Find where the given text appears and provide that cell's center as [x, y] coordinate. 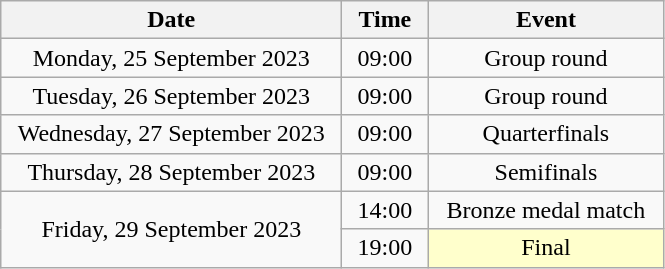
Monday, 25 September 2023 [172, 58]
14:00 [385, 210]
Wednesday, 27 September 2023 [172, 134]
Tuesday, 26 September 2023 [172, 96]
Date [172, 20]
19:00 [385, 248]
Quarterfinals [546, 134]
Bronze medal match [546, 210]
Semifinals [546, 172]
Final [546, 248]
Thursday, 28 September 2023 [172, 172]
Event [546, 20]
Time [385, 20]
Friday, 29 September 2023 [172, 229]
